From the cell containing the given text, extract its center point as (x, y) coordinate. 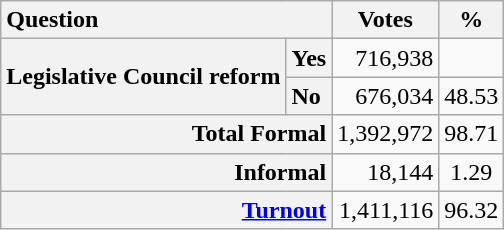
Votes (386, 20)
48.53 (472, 96)
98.71 (472, 134)
676,034 (386, 96)
Informal (166, 172)
716,938 (386, 58)
96.32 (472, 210)
1,411,116 (386, 210)
No (309, 96)
Total Formal (166, 134)
Question (166, 20)
Yes (309, 58)
% (472, 20)
1,392,972 (386, 134)
18,144 (386, 172)
1.29 (472, 172)
Turnout (166, 210)
Legislative Council reform (144, 77)
